Return (X, Y) of the center of cell containing provided text 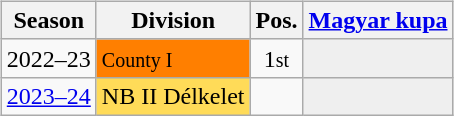
Division (173, 20)
Season (48, 20)
Magyar kupa (378, 20)
1st (276, 58)
County I (173, 58)
2023–24 (48, 96)
NB II Délkelet (173, 96)
Pos. (276, 20)
2022–23 (48, 58)
